Detect which cell encompasses the target text, then output its (x, y) center coordinate. 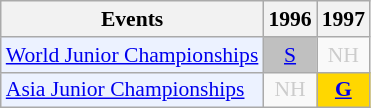
S (290, 55)
1996 (290, 19)
Events (132, 19)
World Junior Championships (132, 55)
G (344, 90)
Asia Junior Championships (132, 90)
1997 (344, 19)
